Determine the (X, Y) coordinate at the center of the cell enclosing the given text.  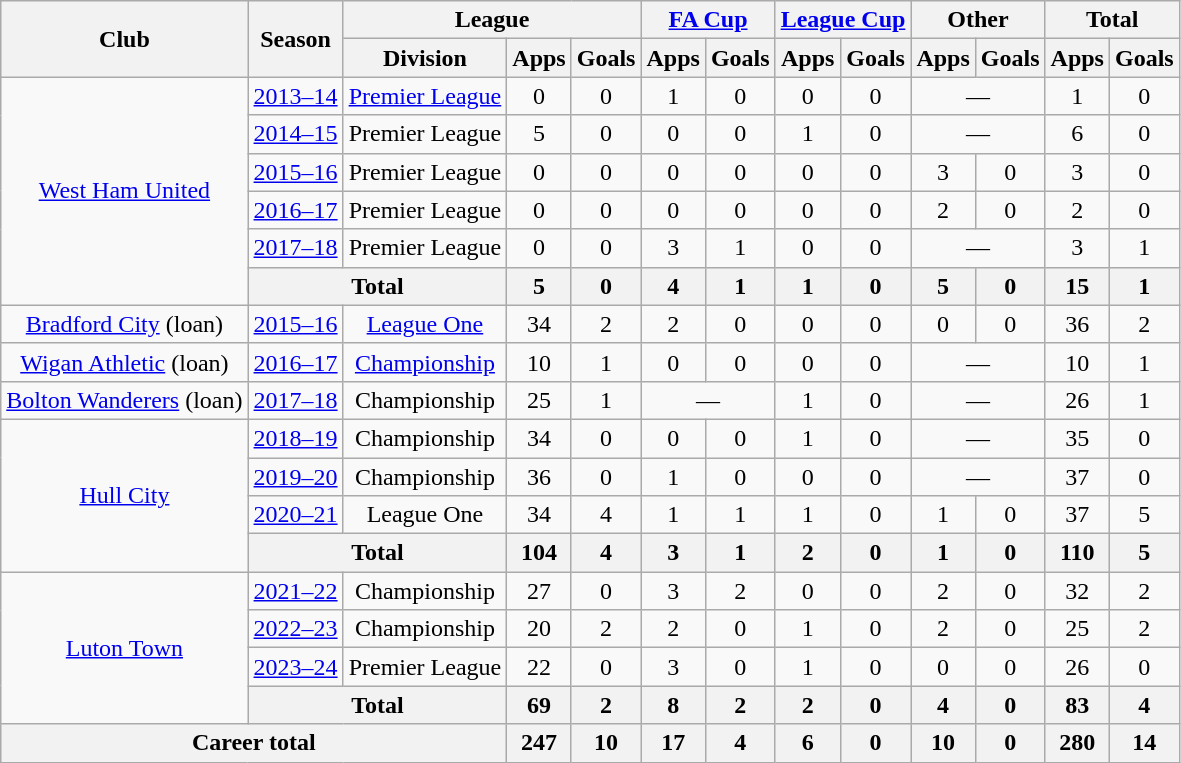
2020–21 (296, 515)
Bradford City (loan) (124, 324)
15 (1077, 286)
22 (539, 667)
20 (539, 629)
League Cup (843, 20)
FA Cup (708, 20)
17 (673, 743)
Career total (254, 743)
2021–22 (296, 591)
2014–15 (296, 134)
110 (1077, 553)
2018–19 (296, 438)
League (492, 20)
104 (539, 553)
280 (1077, 743)
8 (673, 705)
Hull City (124, 495)
2022–23 (296, 629)
69 (539, 705)
Club (124, 39)
14 (1144, 743)
83 (1077, 705)
2023–24 (296, 667)
Other (978, 20)
247 (539, 743)
Wigan Athletic (loan) (124, 362)
Season (296, 39)
West Ham United (124, 191)
2019–20 (296, 477)
Bolton Wanderers (loan) (124, 400)
35 (1077, 438)
2013–14 (296, 96)
27 (539, 591)
Luton Town (124, 648)
32 (1077, 591)
Division (425, 58)
